Extract the (X, Y) coordinate from the center of the cell holding the provided text.  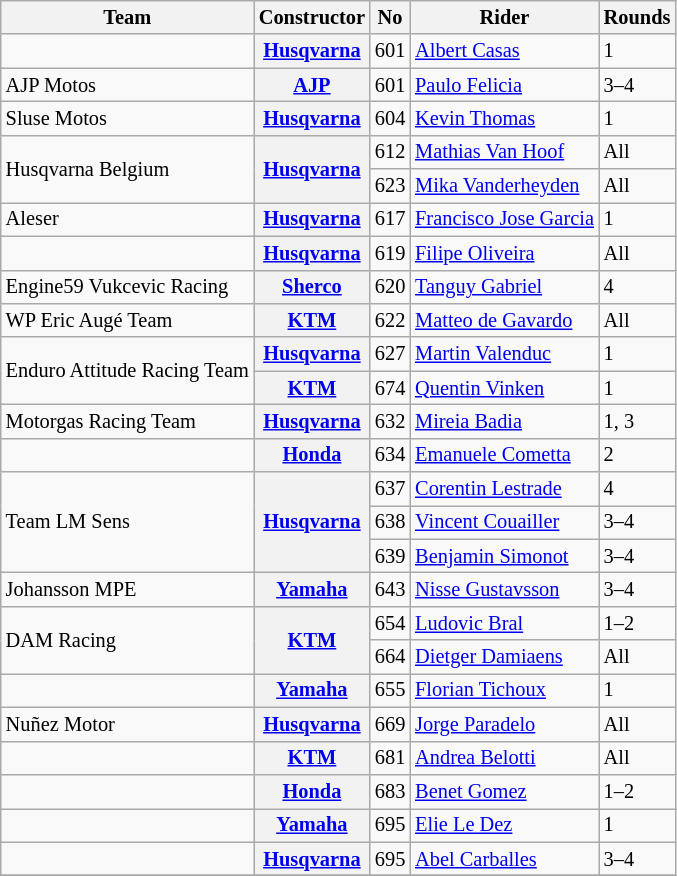
AJP (312, 85)
655 (390, 690)
634 (390, 455)
Corentin Lestrade (504, 489)
Benet Gomez (504, 791)
Husqvarna Belgium (128, 168)
Enduro Attitude Racing Team (128, 370)
Mireia Badia (504, 421)
2 (638, 455)
Elie Le Dez (504, 825)
643 (390, 589)
Matteo de Gavardo (504, 320)
Johansson MPE (128, 589)
Tanguy Gabriel (504, 287)
Aleser (128, 219)
Mathias Van Hoof (504, 152)
612 (390, 152)
Dietger Damiaens (504, 657)
Team LM Sens (128, 522)
Kevin Thomas (504, 118)
Emanuele Cometta (504, 455)
Andrea Belotti (504, 758)
Nuñez Motor (128, 724)
683 (390, 791)
AJP Motos (128, 85)
632 (390, 421)
604 (390, 118)
674 (390, 388)
Martin Valenduc (504, 354)
Nisse Gustavsson (504, 589)
637 (390, 489)
619 (390, 253)
669 (390, 724)
Sluse Motos (128, 118)
Francisco Jose Garcia (504, 219)
Rounds (638, 17)
Team (128, 17)
Rider (504, 17)
681 (390, 758)
Filipe Oliveira (504, 253)
Constructor (312, 17)
No (390, 17)
638 (390, 522)
620 (390, 287)
617 (390, 219)
WP Eric Augé Team (128, 320)
DAM Racing (128, 640)
Florian Tichoux (504, 690)
Quentin Vinken (504, 388)
Albert Casas (504, 51)
Sherco (312, 287)
Ludovic Bral (504, 623)
Mika Vanderheyden (504, 186)
623 (390, 186)
654 (390, 623)
622 (390, 320)
Abel Carballes (504, 859)
Motorgas Racing Team (128, 421)
1, 3 (638, 421)
Vincent Couailler (504, 522)
639 (390, 556)
627 (390, 354)
664 (390, 657)
Paulo Felicia (504, 85)
Engine59 Vukcevic Racing (128, 287)
Jorge Paradelo (504, 724)
Benjamin Simonot (504, 556)
